Capture the cell that displays the provided text and extract its [x, y] central coordinate. 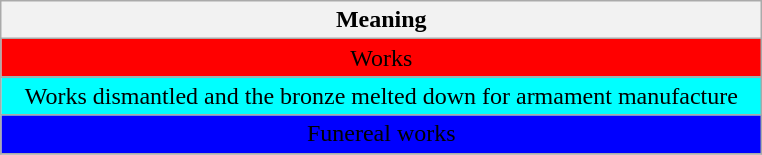
Meaning [382, 20]
Funereal works [382, 134]
Works dismantled and the bronze melted down for armament manufacture [382, 96]
Works [382, 58]
